Find where the given text appears and provide that cell's center as (X, Y) coordinate. 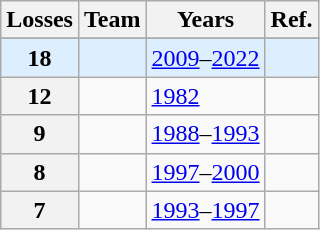
1997–2000 (206, 172)
2009–2022 (206, 58)
Losses (40, 20)
1988–1993 (206, 134)
Years (206, 20)
12 (40, 96)
9 (40, 134)
18 (40, 58)
Ref. (292, 20)
Team (112, 20)
1993–1997 (206, 210)
8 (40, 172)
7 (40, 210)
1982 (206, 96)
